For the text-containing cell, return its midpoint in [X, Y] coordinate format. 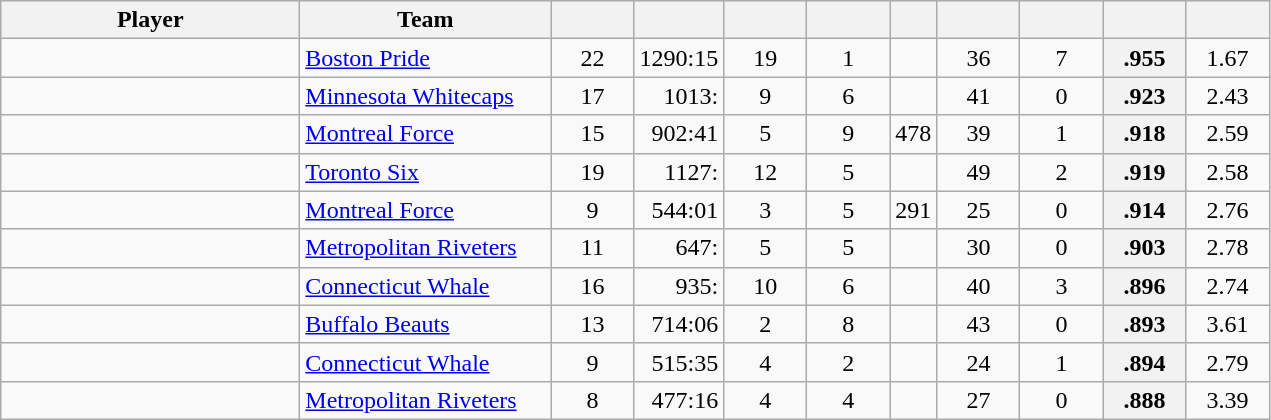
935: [679, 286]
7 [1062, 58]
10 [766, 286]
49 [978, 172]
.923 [1144, 96]
Buffalo Beauts [426, 324]
2.79 [1228, 362]
11 [592, 248]
Toronto Six [426, 172]
43 [978, 324]
3.39 [1228, 400]
Minnesota Whitecaps [426, 96]
24 [978, 362]
41 [978, 96]
1013: [679, 96]
477:16 [679, 400]
3.61 [1228, 324]
.893 [1144, 324]
17 [592, 96]
25 [978, 210]
27 [978, 400]
1127: [679, 172]
1290:15 [679, 58]
2.59 [1228, 134]
.903 [1144, 248]
.894 [1144, 362]
.896 [1144, 286]
16 [592, 286]
2.78 [1228, 248]
714:06 [679, 324]
Player [150, 20]
13 [592, 324]
2.76 [1228, 210]
.955 [1144, 58]
902:41 [679, 134]
.919 [1144, 172]
.914 [1144, 210]
.888 [1144, 400]
40 [978, 286]
2.74 [1228, 286]
30 [978, 248]
36 [978, 58]
478 [914, 134]
291 [914, 210]
2.43 [1228, 96]
2.58 [1228, 172]
Team [426, 20]
.918 [1144, 134]
544:01 [679, 210]
1.67 [1228, 58]
647: [679, 248]
39 [978, 134]
22 [592, 58]
15 [592, 134]
Boston Pride [426, 58]
12 [766, 172]
515:35 [679, 362]
